Scan for the cell matching the given text and deliver its [X, Y] coordinate at center. 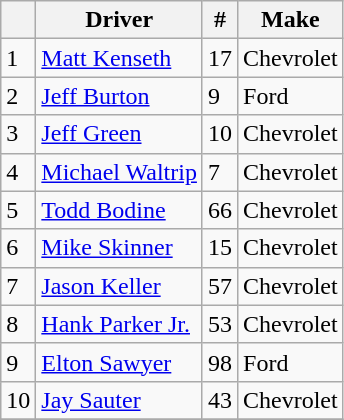
Hank Parker Jr. [120, 324]
# [220, 20]
Michael Waltrip [120, 172]
Make [291, 20]
Jason Keller [120, 286]
Elton Sawyer [120, 362]
17 [220, 58]
6 [18, 248]
15 [220, 248]
Jeff Burton [120, 96]
8 [18, 324]
1 [18, 58]
Driver [120, 20]
2 [18, 96]
66 [220, 210]
Matt Kenseth [120, 58]
98 [220, 362]
4 [18, 172]
Jeff Green [120, 134]
Jay Sauter [120, 400]
Todd Bodine [120, 210]
5 [18, 210]
57 [220, 286]
3 [18, 134]
Mike Skinner [120, 248]
43 [220, 400]
53 [220, 324]
